Extract the [X, Y] coordinate from the center of the cell holding the provided text.  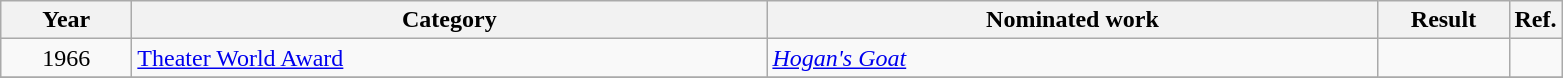
Ref. [1536, 20]
Hogan's Goat [1072, 58]
Category [450, 20]
Year [66, 20]
Theater World Award [450, 58]
Nominated work [1072, 20]
1966 [66, 58]
Result [1444, 20]
